Locate the cell with the specified text and output its [x, y] center coordinate. 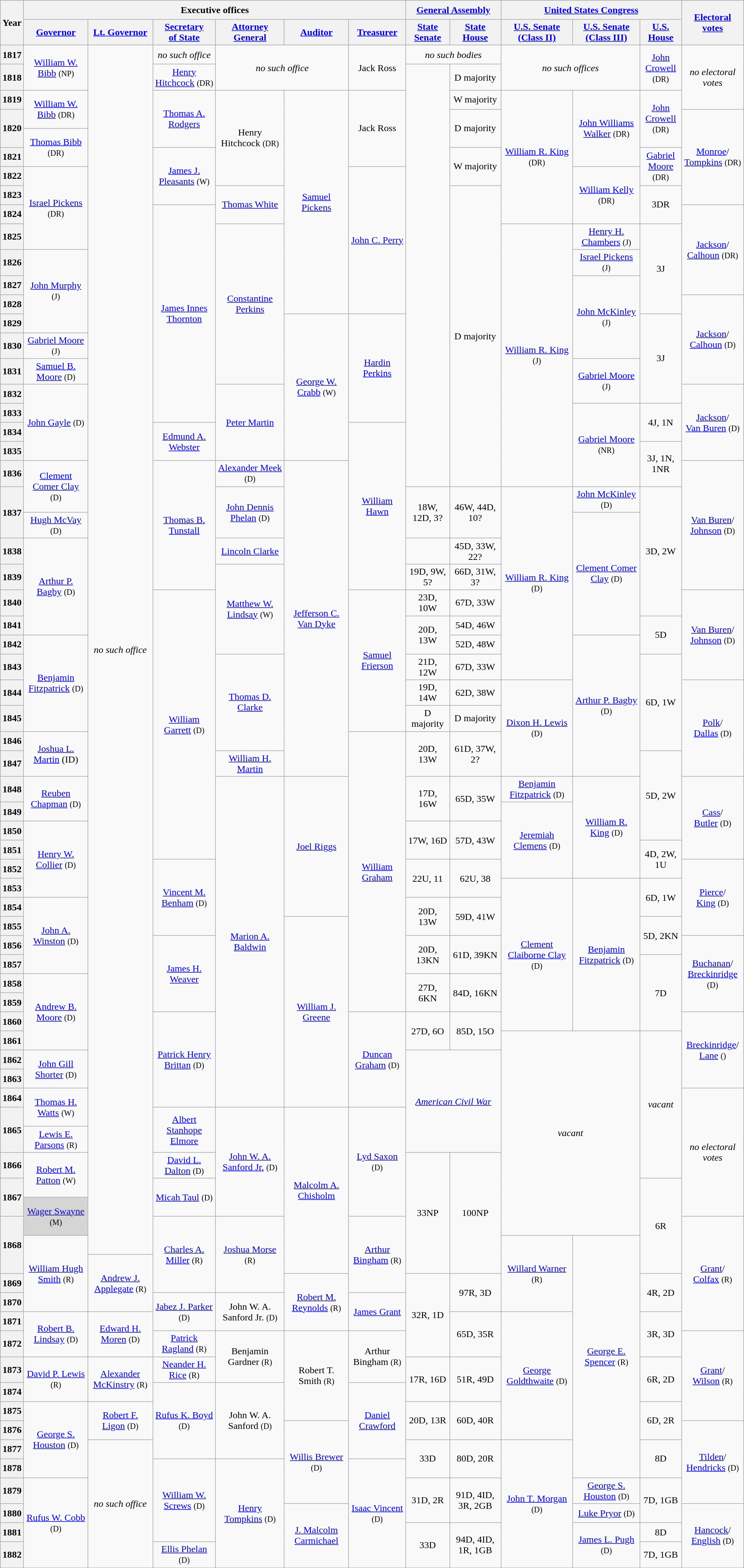
William Graham [377, 872]
Edward H. Moren (D) [120, 1334]
85D, 15O [475, 1031]
AttorneyGeneral [250, 33]
Rufus K. Boyd (D) [184, 1421]
Lt. Governor [120, 33]
Albert Stanhope Elmore [184, 1130]
Governor [56, 33]
1819 [12, 100]
1820 [12, 128]
5D, 2W [661, 796]
3D, 2W [661, 551]
1859 [12, 1003]
27D, 6KN [428, 993]
no such bodies [453, 55]
Treasurer [377, 33]
1877 [12, 1449]
William Garrett (D) [184, 724]
James H. Weaver [184, 974]
Isaac Vincent (D) [377, 1513]
GabrielMoore (DR) [661, 166]
57D, 43W [475, 840]
1870 [12, 1302]
1855 [12, 926]
1840 [12, 602]
Charles A. Miller (R) [184, 1254]
1828 [12, 304]
1850 [12, 831]
James Grant [377, 1312]
State House [475, 33]
6D, 2R [661, 1421]
1835 [12, 451]
31D, 2R [428, 1500]
21D, 12W [428, 667]
Israel Pickens (DR) [56, 208]
20D, 13KN [428, 955]
William W. Bibb (DR) [56, 109]
19D, 9W, 5? [428, 577]
1817 [12, 55]
1866 [12, 1165]
3J, 1N, 1NR [661, 464]
62D, 38W [475, 693]
Joshua Morse (R) [250, 1254]
Rufus W. Cobb (D) [56, 1523]
Polk/Dallas (D) [713, 728]
Jabez J. Parker (D) [184, 1312]
1848 [12, 789]
Robert M. Patton (W) [56, 1175]
1858 [12, 983]
1864 [12, 1098]
Auditor [316, 33]
1873 [12, 1369]
Samuel B. Moore (D) [56, 371]
23D, 10W [428, 602]
Jackson/Calhoun (DR) [713, 250]
John A. Winston (D) [56, 936]
John C. Perry [377, 240]
17R, 16D [428, 1379]
20D, 13R [428, 1421]
Duncan Graham (D) [377, 1060]
1831 [12, 371]
1836 [12, 474]
Daniel Crawford [377, 1421]
Year [12, 23]
Tilden/Hendricks (D) [713, 1462]
Ellis Phelan (D) [184, 1554]
1856 [12, 945]
Israel Pickens (J) [606, 262]
Jackson/Calhoun (D) [713, 339]
Peter Martin [250, 422]
Henry W. Collier (D) [56, 859]
Jackson/Van Buren (D) [713, 422]
1842 [12, 645]
32R, 1D [428, 1315]
Robert M. Reynolds (R) [316, 1302]
1857 [12, 964]
Andrew B. Moore (D) [56, 1012]
1879 [12, 1491]
Joel Riggs [316, 846]
Lyd Saxon (D) [377, 1162]
William Hugh Smith (R) [56, 1274]
1853 [12, 888]
Dixon H. Lewis (D) [537, 728]
Benjamin Gardner (R) [250, 1357]
1875 [12, 1411]
1882 [12, 1554]
1830 [12, 346]
1874 [12, 1392]
52D, 48W [475, 645]
1852 [12, 869]
George E. Spencer (R) [606, 1357]
66D, 31W, 3? [475, 577]
1869 [12, 1283]
7D [661, 993]
Alexander Meek (D) [250, 474]
17W, 16D [428, 840]
William R. King (J) [537, 355]
Thomas H. Watts (W) [56, 1107]
Samuel Frierson [377, 660]
Thomas B. Tunstall [184, 525]
5D [661, 635]
Marion A. Baldwin [250, 942]
Constantine Perkins [250, 304]
Thomas A. Rodgers [184, 119]
1818 [12, 77]
Neander H. Rice (R) [184, 1369]
80D, 20R [475, 1459]
1846 [12, 741]
Edmund A. Webster [184, 441]
1878 [12, 1468]
1847 [12, 764]
97R, 3D [475, 1293]
Henry Tompkins (D) [250, 1513]
Jeremiah Clemens (D) [537, 840]
19D, 14W [428, 693]
Matthew W. Lindsay (W) [250, 609]
Buchanan/Breckinridge (D) [713, 974]
John Gill Shorter (D) [56, 1069]
Jefferson C. Van Dyke [316, 618]
Micah Taul (D) [184, 1197]
General Assembly [453, 10]
1827 [12, 285]
Henry H. Chambers (J) [606, 237]
Executive offices [215, 10]
1849 [12, 812]
State Senate [428, 33]
U.S. Senate(Class III) [606, 33]
George Goldthwaite (D) [537, 1376]
1863 [12, 1079]
1881 [12, 1532]
Secretaryof State [184, 33]
John Gayle (D) [56, 422]
84D, 16KN [475, 993]
33NP [428, 1213]
Thomas D. Clarke [250, 703]
4R, 2D [661, 1293]
1825 [12, 237]
6R, 2D [661, 1379]
Joshua L. Martin (ID) [56, 754]
James J. Pleasants (W) [184, 176]
91D, 4ID, 3R, 2GB [475, 1500]
1865 [12, 1130]
60D, 40R [475, 1421]
James L. Pugh (D) [606, 1545]
no such offices [570, 68]
1821 [12, 157]
Robert T. Smith (R) [316, 1376]
William W. Bibb (NP) [56, 68]
Robert B. Lindsay (D) [56, 1334]
Thomas Bibb (DR) [56, 147]
Luke Pryor (D) [606, 1513]
94D, 4ID, 1R, 1GB [475, 1545]
1868 [12, 1245]
1833 [12, 413]
1826 [12, 262]
1871 [12, 1321]
Grant/Wilson (R) [713, 1376]
American Civil War [453, 1101]
Willis Brewer (D) [316, 1462]
John W. A. Sanford (D) [250, 1421]
Grant/Colfax (R) [713, 1274]
4D, 2W, 1U [661, 859]
1844 [12, 693]
1851 [12, 850]
27D, 6O [428, 1031]
4J, 1N [661, 422]
Willard Warner (R) [537, 1274]
John Murphy (J) [56, 291]
22U, 11 [428, 879]
John McKinley (J) [606, 317]
Cass/Butler (D) [713, 818]
Thomas White [250, 205]
Patrick Henry Brittan (D) [184, 1060]
Lincoln Clarke [250, 551]
Hancock/English (D) [713, 1535]
Monroe/Tompkins (DR) [713, 157]
62U, 38 [475, 879]
William W. Screws (D) [184, 1500]
46W, 44D, 10? [475, 512]
3R, 3D [661, 1334]
1861 [12, 1041]
David L. Dalton (D) [184, 1165]
John Dennis Phelan (D) [250, 512]
Hugh McVay (D) [56, 525]
1837 [12, 512]
Samuel Pickens [316, 202]
1824 [12, 214]
65D, 35R [475, 1334]
Electoral votes [713, 23]
Robert F. Ligon (D) [120, 1421]
1876 [12, 1430]
1860 [12, 1022]
1867 [12, 1197]
David P. Lewis (R) [56, 1379]
18W, 12D, 3? [428, 512]
1839 [12, 577]
John Williams Walker (DR) [606, 128]
100NP [475, 1213]
Malcolm A. Chisholm [316, 1191]
1823 [12, 195]
1843 [12, 667]
John McKinley (D) [606, 499]
Alexander McKinstry (R) [120, 1379]
Vincent M. Benham (D) [184, 898]
65D, 35W [475, 799]
U.S. Senate(Class II) [537, 33]
61D, 39KN [475, 955]
1854 [12, 907]
1822 [12, 176]
1862 [12, 1060]
Reuben Chapman (D) [56, 799]
William J. Greene [316, 1012]
Hardin Perkins [377, 368]
Clement Claiborne Clay (D) [537, 955]
William H. Martin [250, 764]
Andrew J. Applegate (R) [120, 1283]
William R. King (DR) [537, 157]
Lewis E. Parsons (R) [56, 1140]
John T. Morgan (D) [537, 1504]
J. Malcolm Carmichael [316, 1535]
5D, 2KN [661, 936]
3DR [661, 205]
17D, 16W [428, 799]
45D, 33W, 22? [475, 551]
1829 [12, 323]
Gabriel Moore (NR) [606, 445]
William Hawn [377, 506]
1872 [12, 1344]
Breckinridge/Lane () [713, 1050]
51R, 49D [475, 1379]
Pierce/King (D) [713, 898]
United States Congress [591, 10]
1832 [12, 394]
1845 [12, 718]
54D, 46W [475, 625]
Patrick Ragland (R) [184, 1344]
U.S.House [661, 33]
George W. Crabb (W) [316, 387]
1880 [12, 1513]
William Kelly (DR) [606, 195]
Wager Swayne (M) [56, 1216]
59D, 41W [475, 917]
1841 [12, 625]
61D, 37W, 2? [475, 754]
6R [661, 1226]
James Innes Thornton [184, 314]
1834 [12, 432]
1838 [12, 551]
